Scan for the cell matching the given text and deliver its (x, y) coordinate at center. 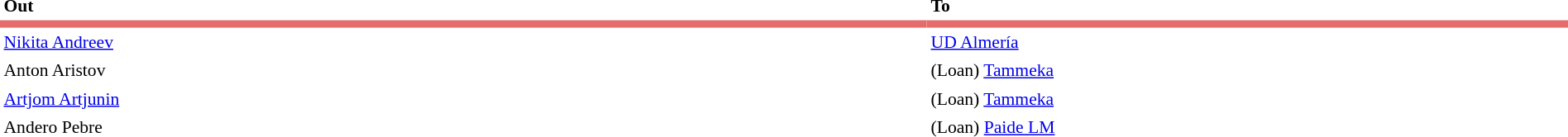
Artjom Artjunin (463, 98)
Nikita Andreev (463, 42)
UD Almería (1236, 42)
Anton Aristov (463, 70)
